Return the [x, y] coordinate for the center point of the cell that contains the specified text.  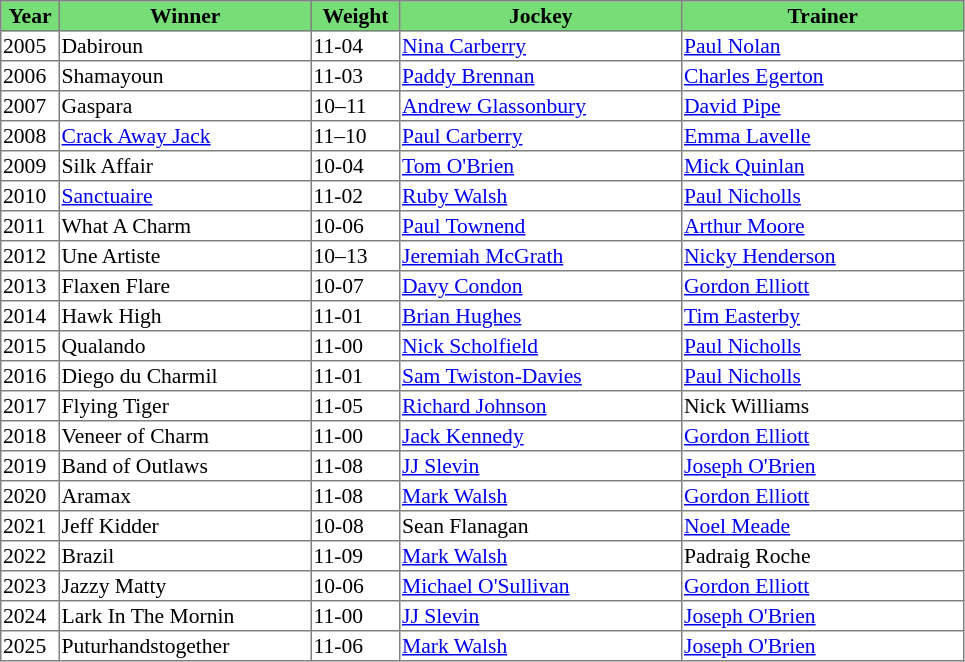
Winner [185, 16]
2022 [30, 556]
Tom O'Brien [541, 166]
Year [30, 16]
Qualando [185, 346]
2011 [30, 226]
10–13 [355, 256]
2008 [30, 136]
2015 [30, 346]
Tim Easterby [823, 316]
2014 [30, 316]
11-03 [355, 76]
2018 [30, 436]
Puturhandstogether [185, 646]
Jazzy Matty [185, 586]
Arthur Moore [823, 226]
Nicky Henderson [823, 256]
Sanctuaire [185, 196]
Paddy Brennan [541, 76]
2023 [30, 586]
Sam Twiston-Davies [541, 376]
Paul Carberry [541, 136]
Veneer of Charm [185, 436]
Nick Scholfield [541, 346]
Dabiroun [185, 46]
2024 [30, 616]
Une Artiste [185, 256]
Jeremiah McGrath [541, 256]
Charles Egerton [823, 76]
2021 [30, 526]
David Pipe [823, 106]
Band of Outlaws [185, 466]
10-04 [355, 166]
Michael O'Sullivan [541, 586]
2017 [30, 406]
2013 [30, 286]
Mick Quinlan [823, 166]
Aramax [185, 496]
Trainer [823, 16]
What A Charm [185, 226]
Sean Flanagan [541, 526]
Jeff Kidder [185, 526]
Gaspara [185, 106]
10-07 [355, 286]
2016 [30, 376]
Noel Meade [823, 526]
11-09 [355, 556]
2019 [30, 466]
11-04 [355, 46]
Paul Townend [541, 226]
11-06 [355, 646]
10-08 [355, 526]
Diego du Charmil [185, 376]
Andrew Glassonbury [541, 106]
Flaxen Flare [185, 286]
11–10 [355, 136]
Nina Carberry [541, 46]
11-05 [355, 406]
2010 [30, 196]
2005 [30, 46]
Padraig Roche [823, 556]
Lark In The Mornin [185, 616]
Ruby Walsh [541, 196]
Silk Affair [185, 166]
Davy Condon [541, 286]
2012 [30, 256]
Brian Hughes [541, 316]
Shamayoun [185, 76]
Hawk High [185, 316]
Nick Williams [823, 406]
Flying Tiger [185, 406]
Jack Kennedy [541, 436]
Brazil [185, 556]
2006 [30, 76]
2007 [30, 106]
Weight [355, 16]
2009 [30, 166]
Paul Nolan [823, 46]
10–11 [355, 106]
2020 [30, 496]
Jockey [541, 16]
Emma Lavelle [823, 136]
2025 [30, 646]
Richard Johnson [541, 406]
11-02 [355, 196]
Crack Away Jack [185, 136]
